Pinpoint the cell where the given text exists, returning its [x, y] midpoint coordinate. 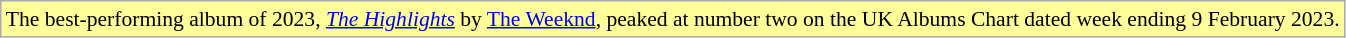
The best-performing album of 2023, The Highlights by The Weeknd, peaked at number two on the UK Albums Chart dated week ending 9 February 2023. [673, 19]
